Return the [X, Y] coordinate for the center point of the cell that contains the specified text.  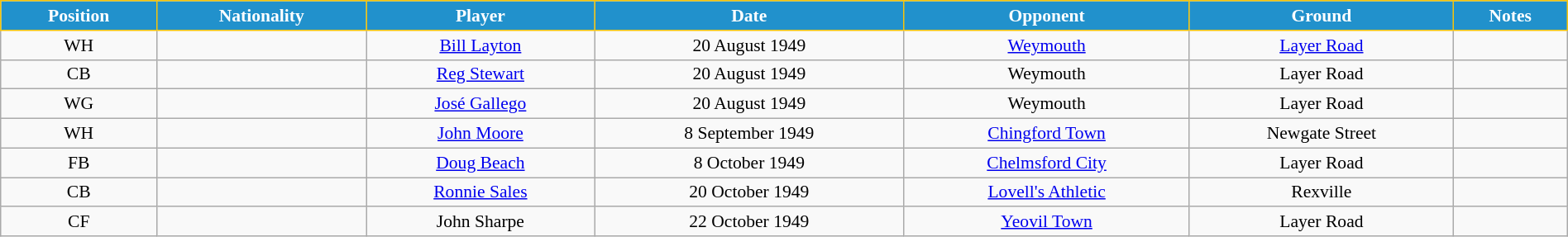
John Moore [480, 134]
Newgate Street [1322, 134]
FB [79, 163]
Position [79, 16]
Opponent [1047, 16]
Rexville [1322, 192]
CF [79, 222]
Ronnie Sales [480, 192]
Bill Layton [480, 45]
Reg Stewart [480, 74]
Yeovil Town [1047, 222]
20 October 1949 [749, 192]
Lovell's Athletic [1047, 192]
Chelmsford City [1047, 163]
Player [480, 16]
Ground [1322, 16]
8 October 1949 [749, 163]
8 September 1949 [749, 134]
Nationality [261, 16]
22 October 1949 [749, 222]
Notes [1510, 16]
José Gallego [480, 104]
Chingford Town [1047, 134]
WG [79, 104]
Date [749, 16]
John Sharpe [480, 222]
Doug Beach [480, 163]
